Extract the [X, Y] coordinate from the center of the cell holding the provided text.  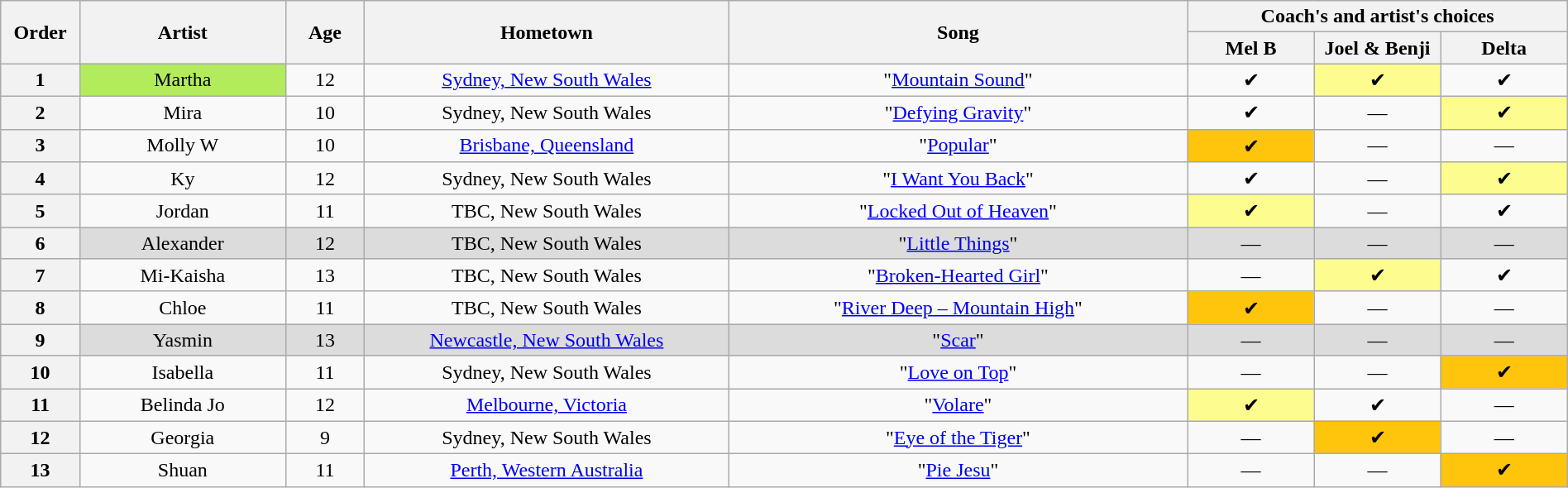
"Locked Out of Heaven" [958, 211]
"Defying Gravity" [958, 112]
Martha [182, 80]
7 [41, 275]
"Scar" [958, 340]
6 [41, 243]
Molly W [182, 146]
Hometown [547, 32]
"Little Things" [958, 243]
"Broken-Hearted Girl" [958, 275]
Coach's and artist's choices [1378, 17]
"Eye of the Tiger" [958, 438]
3 [41, 146]
Georgia [182, 438]
Shuan [182, 471]
2 [41, 112]
Belinda Jo [182, 405]
"Popular" [958, 146]
5 [41, 211]
Chloe [182, 308]
8 [41, 308]
Perth, Western Australia [547, 471]
4 [41, 179]
Brisbane, Queensland [547, 146]
"I Want You Back" [958, 179]
Song [958, 32]
Mi-Kaisha [182, 275]
Isabella [182, 372]
1 [41, 80]
Jordan [182, 211]
Delta [1503, 48]
"River Deep – Mountain High" [958, 308]
"Love on Top" [958, 372]
Melbourne, Victoria [547, 405]
Order [41, 32]
"Pie Jesu" [958, 471]
Yasmin [182, 340]
Mel B [1250, 48]
Alexander [182, 243]
"Volare" [958, 405]
Joel & Benji [1378, 48]
Artist [182, 32]
Mira [182, 112]
Newcastle, New South Wales [547, 340]
"Mountain Sound" [958, 80]
Age [325, 32]
Ky [182, 179]
